Extract the [x, y] coordinate from the center of the cell holding the provided text.  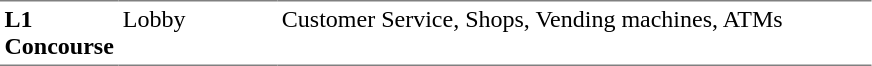
Customer Service, Shops, Vending machines, ATMs [574, 33]
Lobby [198, 33]
L1Concourse [59, 33]
